Return (x, y) of the center of cell containing provided text 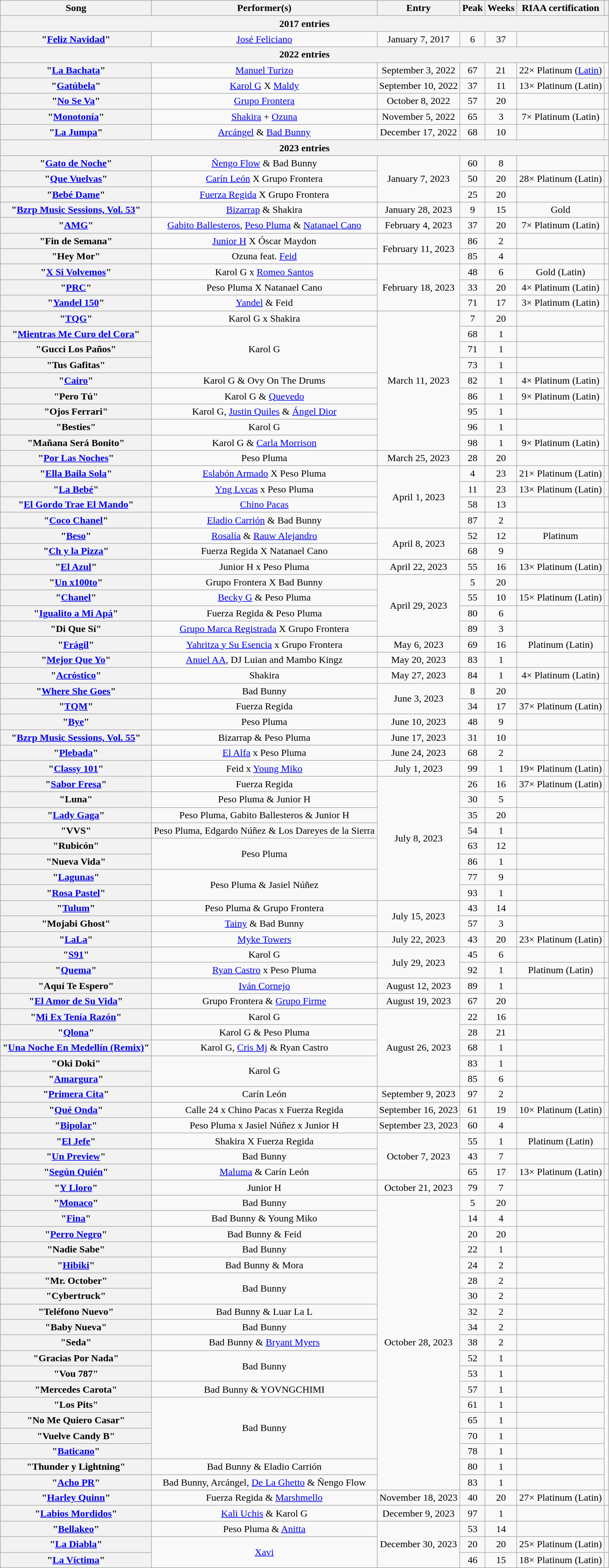
"S91" (76, 955)
54 (473, 830)
"Baby Nueva" (76, 1327)
Carín León X Grupo Frontera (264, 179)
"Monaco" (76, 1203)
Kali Uchis & Karol G (264, 1513)
"Plebada" (76, 753)
June 10, 2023 (419, 722)
Peak (473, 8)
"Bye" (76, 722)
Myke Towers (264, 939)
April 29, 2023 (419, 605)
Peso Pluma, Edgardo Núñez & Los Dareyes de la Sierra (264, 830)
"El Gordo Trae El Mando" (76, 505)
84 (473, 675)
"Fin de Semana" (76, 241)
"Gracias Por Nada" (76, 1358)
Platinum (560, 536)
Calle 24 x Chino Pacas x Fuerza Regida (264, 1110)
Ozuna feat. Feid (264, 256)
March 11, 2023 (419, 381)
Karol G & Carla Morrison (264, 442)
Karol G, Justin Quiles & Ángel Dior (264, 411)
"Monotonía" (76, 117)
"Acróstico" (76, 675)
"Nadie Sabe" (76, 1250)
18× Platinum (Latin) (560, 1560)
63 (473, 846)
33 (473, 287)
"Lady Gaga" (76, 815)
Bad Bunny & Eladio Carrión (264, 1467)
"No Me Quiero Casar" (76, 1420)
Bad Bunny & Mora (264, 1265)
"Luna" (76, 799)
"Bebé Dame" (76, 194)
"Labios Mordidos" (76, 1513)
Bizarrap & Shakira (264, 210)
"Gucci Los Paños" (76, 349)
Shakira + Ozuna (264, 117)
46 (473, 1560)
Ryan Castro x Peso Pluma (264, 970)
"Quema" (76, 970)
RIAA certification (560, 8)
July 1, 2023 (419, 769)
"Según Quién" (76, 1172)
73 (473, 365)
"Y Lloro" (76, 1188)
July 15, 2023 (419, 916)
"La Jumpa" (76, 132)
50 (473, 179)
"Classy 101" (76, 769)
19× Platinum (Latin) (560, 769)
"Primera Cita" (76, 1094)
"LaLa" (76, 939)
"Rosa Pastel" (76, 892)
Weeks (501, 8)
Yandel & Feid (264, 303)
Bad Bunny & YOVNGCHIMI (264, 1389)
87 (473, 520)
"PRC" (76, 287)
"Fina" (76, 1219)
Carín León (264, 1094)
"Seda" (76, 1343)
Feid x Young Miko (264, 769)
"Una Noche En Medellín (Remix)" (76, 1048)
"Bipolar" (76, 1125)
"Teléfono Nuevo" (76, 1312)
"Mejor Que Yo" (76, 660)
"Aquí Te Espero" (76, 986)
"Los Pits" (76, 1405)
Xavi (264, 1552)
October 8, 2022 (419, 101)
December 9, 2023 (419, 1513)
Grupo Frontera (264, 101)
70 (473, 1435)
"X Si Volvemos" (76, 272)
May 6, 2023 (419, 644)
Peso Pluma & Anitta (264, 1529)
92 (473, 970)
"Baticano" (76, 1451)
21× Platinum (Latin) (560, 474)
Karol G & Quevedo (264, 396)
77 (473, 877)
"Qué Onda" (76, 1110)
93 (473, 892)
"Vou 787" (76, 1374)
"Acho PR" (76, 1482)
"Rubicón" (76, 846)
"Gatúbela" (76, 86)
December 30, 2023 (419, 1544)
May 27, 2023 (419, 675)
October 28, 2023 (419, 1343)
"Mientras Me Curo del Cora" (76, 334)
"Perro Negro" (76, 1234)
August 12, 2023 (419, 986)
"Vuelve Candy B" (76, 1435)
"Bellakeo" (76, 1529)
November 18, 2023 (419, 1498)
99 (473, 769)
Grupo Marca Registrada X Grupo Frontera (264, 629)
December 17, 2022 (419, 132)
January 7, 2017 (419, 39)
"Amargura" (76, 1079)
July 29, 2023 (419, 963)
"Yandel 150" (76, 303)
Peso Pluma & Grupo Frontera (264, 908)
Arcángel & Bad Bunny (264, 132)
"El Azul" (76, 567)
Karol G x Romeo Santos (264, 272)
25 (473, 194)
Karol G & Peso Pluma (264, 1032)
Performer(s) (264, 8)
Eslabón Armado X Peso Pluma (264, 474)
40 (473, 1498)
Tainy & Bad Bunny (264, 923)
"Lagunas" (76, 877)
"Tulum" (76, 908)
15× Platinum (Latin) (560, 598)
Bad Bunny & Feid (264, 1234)
Gold (560, 210)
Peso Pluma & Jasiel Núñez (264, 885)
13 (501, 505)
Chino Pacas (264, 505)
Bad Bunny & Luar La L (264, 1312)
"Mañana Será Bonito" (76, 442)
Bizarrap & Peso Pluma (264, 738)
November 5, 2022 (419, 117)
"Un Preview" (76, 1156)
"VVS" (76, 830)
"El Amor de Su Vida" (76, 1001)
June 3, 2023 (419, 699)
Song (76, 8)
"Mr. October" (76, 1281)
Peso Pluma X Natanael Cano (264, 287)
April 1, 2023 (419, 497)
Anuel AA, DJ Luian and Mambo Kingz (264, 660)
Fuerza Regida & Marshmello (264, 1498)
April 8, 2023 (419, 543)
Iván Cornejo (264, 986)
"Sabor Fresa" (76, 784)
"Mi Ex Tenía Razón" (76, 1017)
Becky G & Peso Pluma (264, 598)
38 (473, 1343)
Bad Bunny, Arcángel, De La Ghetto & Ñengo Flow (264, 1482)
July 22, 2023 (419, 939)
June 24, 2023 (419, 753)
"La Víctima" (76, 1560)
"El Jefe" (76, 1141)
"Bzrp Music Sessions, Vol. 53" (76, 210)
August 19, 2023 (419, 1001)
Peso Pluma x Jasiel Núñez x Junior H (264, 1125)
February 11, 2023 (419, 249)
January 28, 2023 (419, 210)
September 3, 2022 (419, 70)
Karol G, Cris Mj & Ryan Castro (264, 1048)
Yng Lvcas x Peso Pluma (264, 489)
Fuerza Regida & Peso Pluma (264, 613)
"Mercedes Carota" (76, 1389)
Shakira (264, 675)
"Qlona" (76, 1032)
July 8, 2023 (419, 838)
"AMG" (76, 225)
32 (473, 1312)
19 (501, 1110)
"Bzrp Music Sessions, Vol. 55" (76, 738)
82 (473, 380)
"Hibiki" (76, 1265)
28× Platinum (Latin) (560, 179)
"Un x100to" (76, 582)
27× Platinum (Latin) (560, 1498)
79 (473, 1188)
"Besties" (76, 427)
10× Platinum (Latin) (560, 1110)
"Oki Doki" (76, 1063)
2022 entries (304, 55)
"Thunder y Lightning" (76, 1467)
26 (473, 784)
Karol G & Ovy On The Drums (264, 380)
September 9, 2023 (419, 1094)
"Tus Gafitas" (76, 365)
Ñengo Flow & Bad Bunny (264, 163)
2023 entries (304, 148)
"Igualito a Mi Apá" (76, 613)
"Chanel" (76, 598)
Peso Pluma, Gabito Ballesteros & Junior H (264, 815)
Fuerza Regida X Grupo Frontera (264, 194)
"Feliz Navidad" (76, 39)
El Alfa x Peso Pluma (264, 753)
"Ojos Ferrari" (76, 411)
Gabito Ballesteros, Peso Pluma & Natanael Cano (264, 225)
22× Platinum (Latin) (560, 70)
José Feliciano (264, 39)
September 10, 2022 (419, 86)
Manuel Turizo (264, 70)
February 4, 2023 (419, 225)
"Hey Mor" (76, 256)
"Nueva Vida" (76, 861)
September 23, 2023 (419, 1125)
March 25, 2023 (419, 458)
Entry (419, 8)
35 (473, 815)
Junior H (264, 1188)
Junior H X Óscar Maydon (264, 241)
"Coco Chanel" (76, 520)
25× Platinum (Latin) (560, 1544)
45 (473, 955)
"Ch y la Pizza" (76, 551)
24 (473, 1265)
September 16, 2023 (419, 1110)
"No Se Va" (76, 101)
69 (473, 644)
"La Bebé" (76, 489)
"Mojabi Ghost" (76, 923)
"Por Las Noches" (76, 458)
"Cybertruck" (76, 1296)
3× Platinum (Latin) (560, 303)
"Beso" (76, 536)
Grupo Frontera X Bad Bunny (264, 582)
August 26, 2023 (419, 1048)
58 (473, 505)
Maluma & Carín León (264, 1172)
98 (473, 442)
April 22, 2023 (419, 567)
Bad Bunny & Young Miko (264, 1219)
96 (473, 427)
"Harley Quinn" (76, 1498)
"TQG" (76, 318)
October 7, 2023 (419, 1156)
Shakira X Fuerza Regida (264, 1141)
Fuerza Regida X Natanael Cano (264, 551)
January 7, 2023 (419, 179)
Grupo Frontera & Grupo Firme (264, 1001)
"Gato de Noche" (76, 163)
Eladio Carrión & Bad Bunny (264, 520)
May 20, 2023 (419, 660)
Yahritza y Su Esencia x Grupo Frontera (264, 644)
Karol G x Shakira (264, 318)
"TQM" (76, 707)
"Que Vuelvas" (76, 179)
"La Bachata" (76, 70)
"Cairo" (76, 380)
"Pero Tú" (76, 396)
October 21, 2023 (419, 1188)
31 (473, 738)
23× Platinum (Latin) (560, 939)
"Frágil" (76, 644)
"Ella Baila Sola" (76, 474)
78 (473, 1451)
Junior H x Peso Pluma (264, 567)
"La Diabla" (76, 1544)
Rosalía & Rauw Alejandro (264, 536)
Karol G X Maldy (264, 86)
2017 entries (304, 24)
"Where She Goes" (76, 691)
"Di Que Sí" (76, 629)
February 18, 2023 (419, 287)
Gold (Latin) (560, 272)
95 (473, 411)
Bad Bunny & Bryant Myers (264, 1343)
Peso Pluma & Junior H (264, 799)
June 17, 2023 (419, 738)
